Determine the [x, y] coordinate at the center of the cell enclosing the given text.  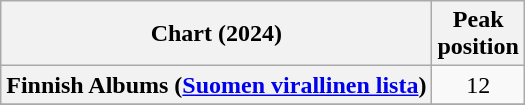
Finnish Albums (Suomen virallinen lista) [216, 85]
12 [478, 85]
Peakposition [478, 34]
Chart (2024) [216, 34]
